Pinpoint the cell where the given text exists, returning its [x, y] midpoint coordinate. 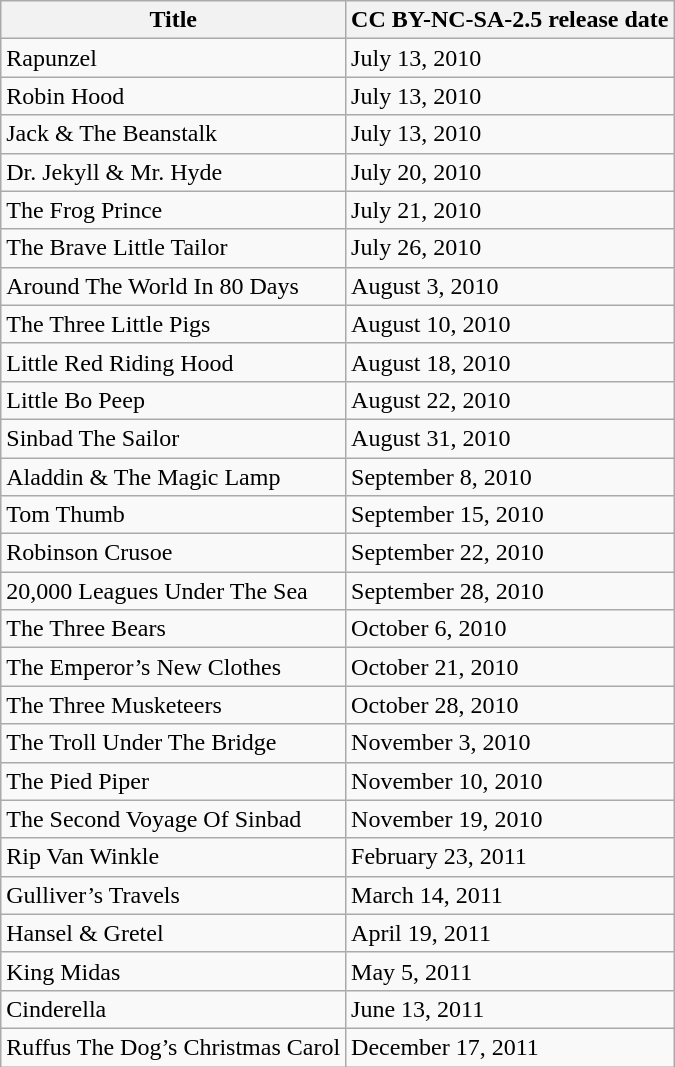
The Frog Prince [174, 210]
November 3, 2010 [510, 743]
The Brave Little Tailor [174, 248]
The Three Little Pigs [174, 324]
Dr. Jekyll & Mr. Hyde [174, 172]
October 28, 2010 [510, 705]
August 10, 2010 [510, 324]
November 10, 2010 [510, 781]
20,000 Leagues Under The Sea [174, 591]
The Troll Under The Bridge [174, 743]
Rapunzel [174, 58]
September 15, 2010 [510, 515]
Robinson Crusoe [174, 553]
July 26, 2010 [510, 248]
Little Red Riding Hood [174, 362]
Title [174, 20]
Cinderella [174, 1009]
Gulliver’s Travels [174, 895]
June 13, 2011 [510, 1009]
Jack & The Beanstalk [174, 134]
Aladdin & The Magic Lamp [174, 477]
August 18, 2010 [510, 362]
The Three Bears [174, 629]
September 8, 2010 [510, 477]
February 23, 2011 [510, 857]
November 19, 2010 [510, 819]
September 28, 2010 [510, 591]
The Emperor’s New Clothes [174, 667]
Around The World In 80 Days [174, 286]
Ruffus The Dog’s Christmas Carol [174, 1047]
August 31, 2010 [510, 438]
April 19, 2011 [510, 933]
August 3, 2010 [510, 286]
The Three Musketeers [174, 705]
May 5, 2011 [510, 971]
Robin Hood [174, 96]
The Pied Piper [174, 781]
Hansel & Gretel [174, 933]
October 6, 2010 [510, 629]
August 22, 2010 [510, 400]
December 17, 2011 [510, 1047]
March 14, 2011 [510, 895]
Tom Thumb [174, 515]
The Second Voyage Of Sinbad [174, 819]
July 20, 2010 [510, 172]
Rip Van Winkle [174, 857]
King Midas [174, 971]
October 21, 2010 [510, 667]
Little Bo Peep [174, 400]
Sinbad The Sailor [174, 438]
September 22, 2010 [510, 553]
CC BY-NC-SA-2.5 release date [510, 20]
July 21, 2010 [510, 210]
